Determine the [X, Y] coordinate at the center of the cell enclosing the given text.  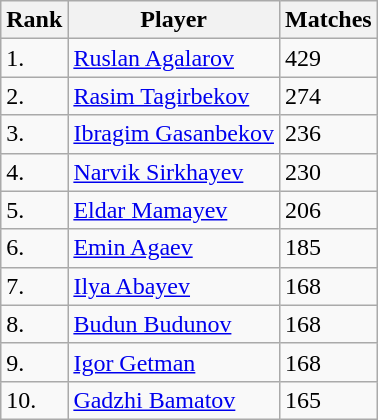
Narvik Sirkhayev [174, 172]
1. [34, 58]
Ruslan Agalarov [174, 58]
Rank [34, 20]
Ibragim Gasanbekov [174, 134]
3. [34, 134]
Gadzhi Bamatov [174, 400]
Player [174, 20]
10. [34, 400]
165 [329, 400]
Budun Budunov [174, 324]
8. [34, 324]
230 [329, 172]
9. [34, 362]
185 [329, 248]
Eldar Mamayev [174, 210]
5. [34, 210]
Ilya Abayev [174, 286]
2. [34, 96]
Igor Getman [174, 362]
429 [329, 58]
Emin Agaev [174, 248]
Rasim Tagirbekov [174, 96]
6. [34, 248]
236 [329, 134]
274 [329, 96]
206 [329, 210]
7. [34, 286]
4. [34, 172]
Matches [329, 20]
